For the text-containing cell, return its midpoint in [x, y] coordinate format. 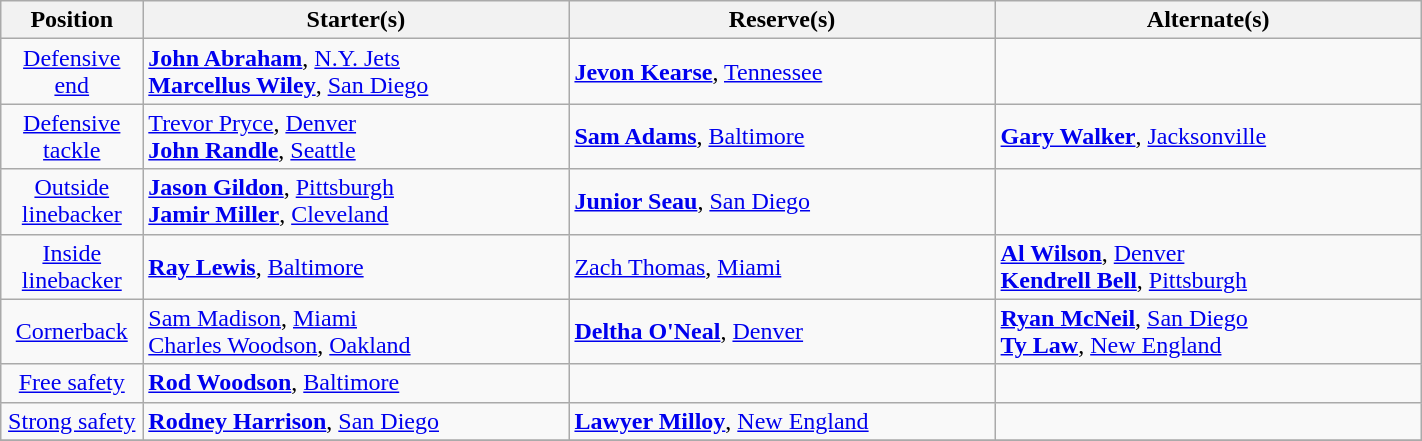
Free safety [72, 383]
Al Wilson, Denver Kendrell Bell, Pittsburgh [1208, 266]
Alternate(s) [1208, 20]
Defensive end [72, 72]
Starter(s) [356, 20]
Gary Walker, Jacksonville [1208, 136]
Lawyer Milloy, New England [782, 421]
Sam Adams, Baltimore [782, 136]
Rod Woodson, Baltimore [356, 383]
John Abraham, N.Y. Jets Marcellus Wiley, San Diego [356, 72]
Reserve(s) [782, 20]
Sam Madison, Miami Charles Woodson, Oakland [356, 332]
Ryan McNeil, San Diego Ty Law, New England [1208, 332]
Zach Thomas, Miami [782, 266]
Inside linebacker [72, 266]
Trevor Pryce, Denver John Randle, Seattle [356, 136]
Jevon Kearse, Tennessee [782, 72]
Cornerback [72, 332]
Rodney Harrison, San Diego [356, 421]
Jason Gildon, Pittsburgh Jamir Miller, Cleveland [356, 202]
Outside linebacker [72, 202]
Deltha O'Neal, Denver [782, 332]
Position [72, 20]
Defensive tackle [72, 136]
Strong safety [72, 421]
Ray Lewis, Baltimore [356, 266]
Junior Seau, San Diego [782, 202]
